Output the (x, y) coordinate of the center of the cell containing the given text.  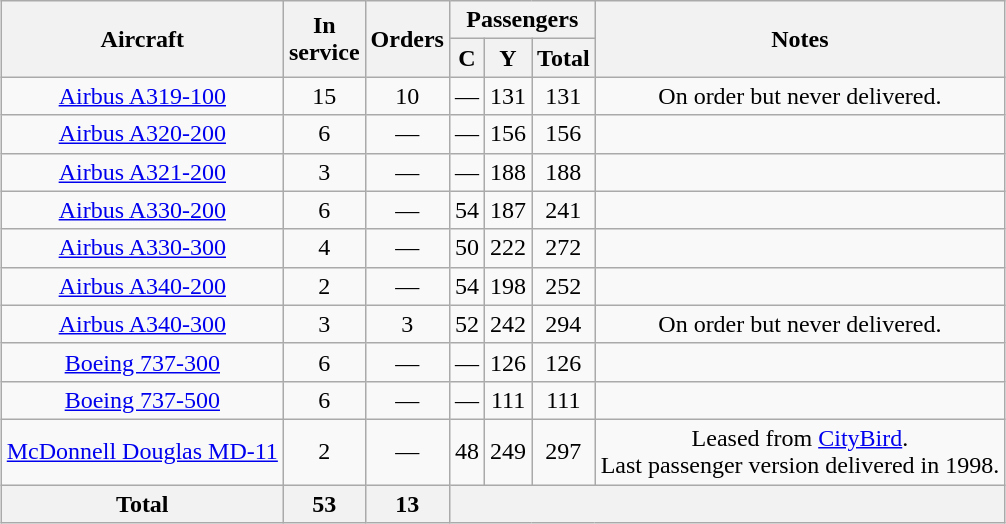
222 (508, 248)
C (466, 58)
Airbus A320-200 (142, 134)
In service (324, 39)
Boeing 737-500 (142, 400)
Airbus A340-200 (142, 286)
50 (466, 248)
Airbus A321-200 (142, 172)
Notes (800, 39)
Y (508, 58)
Aircraft (142, 39)
Passengers (522, 20)
48 (466, 452)
53 (324, 503)
10 (407, 96)
242 (508, 324)
272 (564, 248)
Leased from CityBird.Last passenger version delivered in 1998. (800, 452)
241 (564, 210)
294 (564, 324)
187 (508, 210)
McDonnell Douglas MD-11 (142, 452)
4 (324, 248)
15 (324, 96)
Airbus A319-100 (142, 96)
249 (508, 452)
Airbus A330-300 (142, 248)
198 (508, 286)
Airbus A340-300 (142, 324)
Orders (407, 39)
Boeing 737-300 (142, 362)
52 (466, 324)
297 (564, 452)
Airbus A330-200 (142, 210)
252 (564, 286)
13 (407, 503)
